For the text-containing cell, return its midpoint in [X, Y] coordinate format. 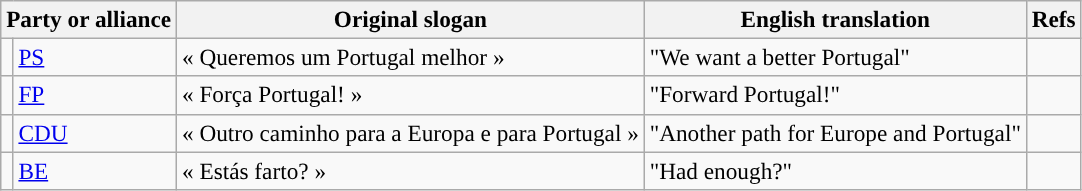
Original slogan [411, 19]
"Another path for Europe and Portugal" [835, 133]
Party or alliance [89, 19]
« Outro caminho para a Europa e para Portugal » [411, 133]
PS [95, 57]
"Forward Portugal!" [835, 95]
« Estás farto? » [411, 170]
CDU [95, 133]
English translation [835, 19]
BE [95, 170]
« Força Portugal! » [411, 95]
Refs [1054, 19]
"We want a better Portugal" [835, 57]
FP [95, 95]
"Had enough?" [835, 170]
« Queremos um Portugal melhor » [411, 57]
